Detect which cell encompasses the target text, then output its (x, y) center coordinate. 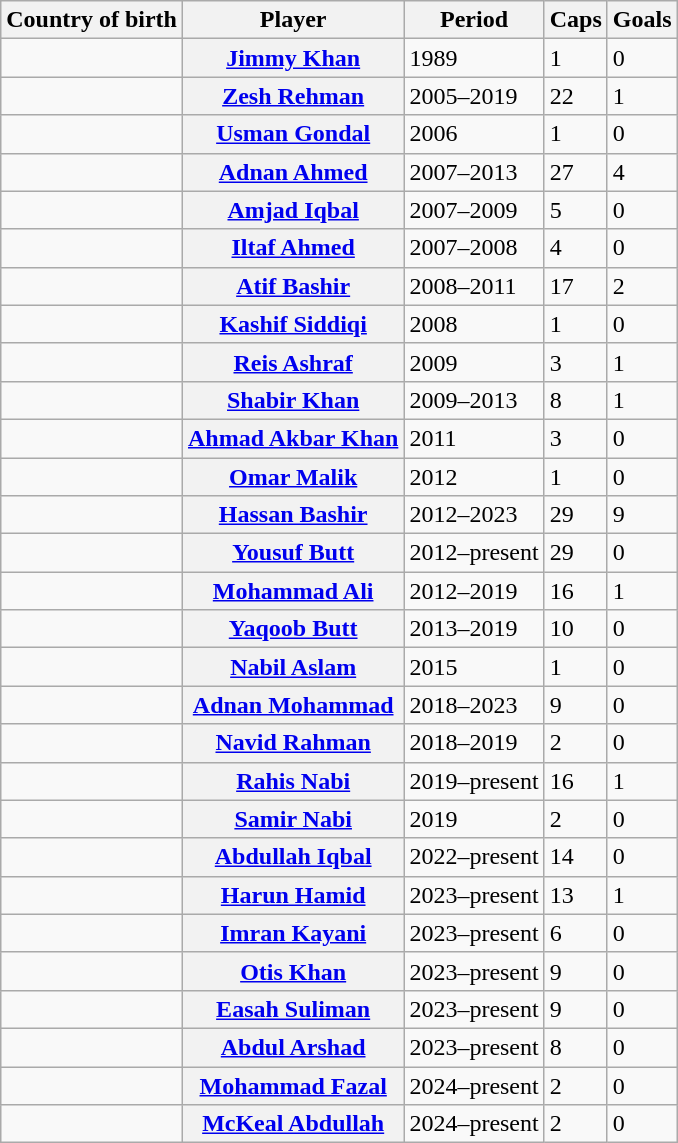
22 (576, 96)
27 (576, 172)
Atif Bashir (292, 286)
Amjad Iqbal (292, 210)
Abdul Arshad (292, 1047)
2012–2023 (474, 515)
Navid Rahman (292, 743)
Otis Khan (292, 971)
Player (292, 20)
2012 (474, 477)
Adnan Ahmed (292, 172)
Mohammad Fazal (292, 1085)
2007–2013 (474, 172)
14 (576, 857)
Easah Suliman (292, 1009)
Reis Ashraf (292, 362)
Jimmy Khan (292, 58)
2022–present (474, 857)
Iltaf Ahmed (292, 248)
2019–present (474, 781)
2009–2013 (474, 400)
10 (576, 629)
2006 (474, 134)
2008–2011 (474, 286)
Usman Gondal (292, 134)
2015 (474, 667)
Period (474, 20)
5 (576, 210)
2018–2023 (474, 705)
6 (576, 933)
2012–2019 (474, 591)
Imran Kayani (292, 933)
2008 (474, 324)
Caps (576, 20)
2012–present (474, 553)
Adnan Mohammad (292, 705)
2007–2009 (474, 210)
2019 (474, 819)
Goals (642, 20)
McKeal Abdullah (292, 1124)
Abdullah Iqbal (292, 857)
Yaqoob Butt (292, 629)
2018–2019 (474, 743)
Kashif Siddiqi (292, 324)
17 (576, 286)
Mohammad Ali (292, 591)
2011 (474, 438)
2009 (474, 362)
Yousuf Butt (292, 553)
Shabir Khan (292, 400)
Zesh Rehman (292, 96)
Omar Malik (292, 477)
Nabil Aslam (292, 667)
Rahis Nabi (292, 781)
Country of birth (92, 20)
2007–2008 (474, 248)
Samir Nabi (292, 819)
2005–2019 (474, 96)
13 (576, 895)
Hassan Bashir (292, 515)
1989 (474, 58)
2013–2019 (474, 629)
Harun Hamid (292, 895)
Ahmad Akbar Khan (292, 438)
